Provide the (x, y) coordinate of the cell's center where the given text is located.  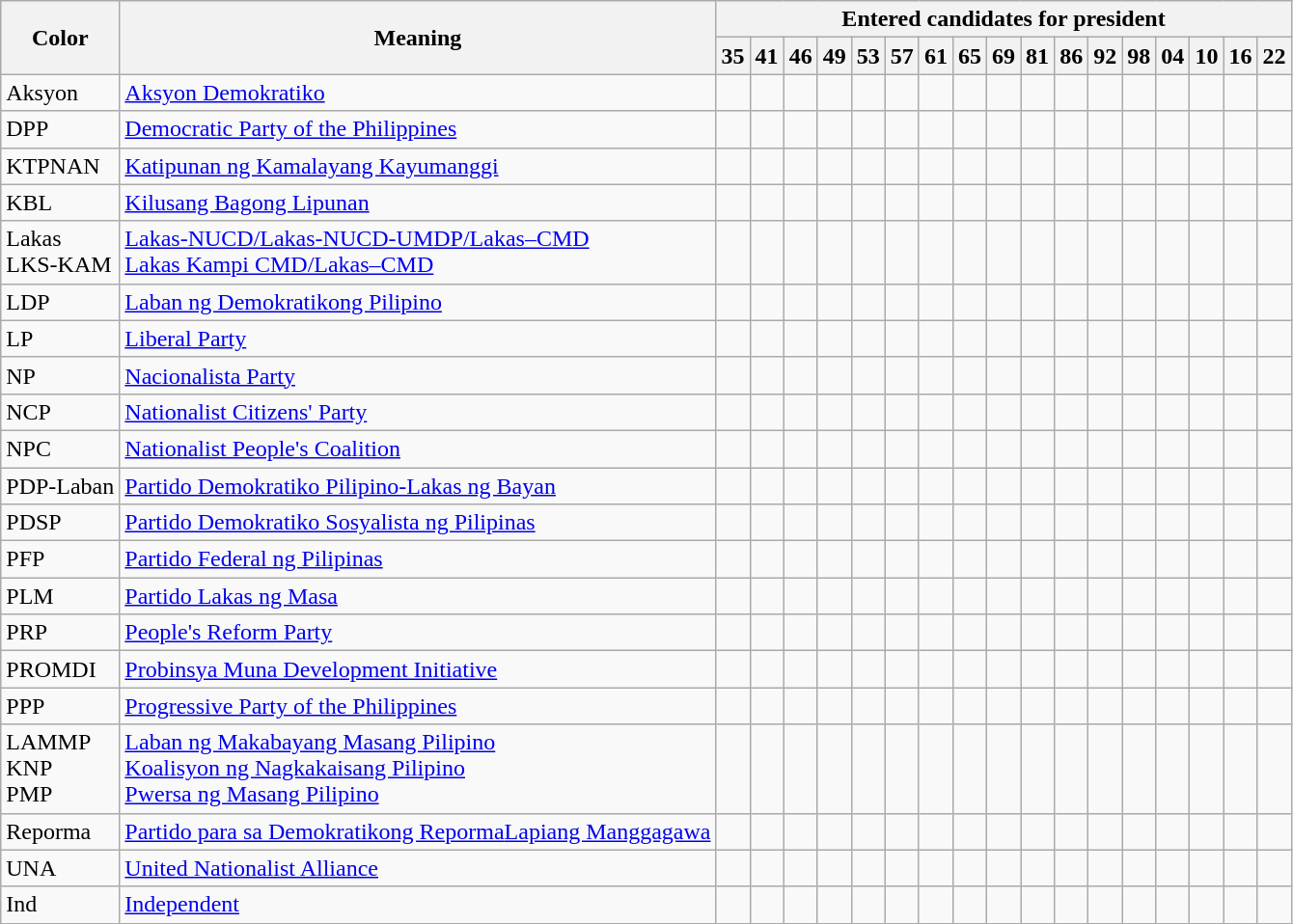
KTPNAN (60, 166)
Ind (60, 905)
Partido para sa Demokratikong RepormaLapiang Manggagawa (418, 831)
DPP (60, 129)
57 (901, 56)
Aksyon (60, 93)
22 (1274, 56)
NCP (60, 412)
98 (1139, 56)
Partido Lakas ng Masa (418, 596)
Nacionalista Party (418, 375)
PRP (60, 633)
NPC (60, 448)
PDP-Laban (60, 485)
Liberal Party (418, 339)
Partido Federal ng Pilipinas (418, 559)
PROMDI (60, 669)
49 (834, 56)
81 (1038, 56)
Progressive Party of the Philippines (418, 706)
LAMMPKNPPMP (60, 769)
16 (1241, 56)
Nationalist Citizens' Party (418, 412)
Independent (418, 905)
Laban ng Demokratikong Pilipino (418, 302)
Color (60, 38)
35 (733, 56)
Meaning (418, 38)
PDSP (60, 523)
Lakas-NUCD/Lakas-NUCD-UMDP/Lakas–CMDLakas Kampi CMD/Lakas–CMD (418, 253)
Katipunan ng Kamalayang Kayumanggi (418, 166)
04 (1173, 56)
Partido Demokratiko Sosyalista ng Pilipinas (418, 523)
46 (801, 56)
Entered candidates for president (1004, 19)
Aksyon Demokratiko (418, 93)
People's Reform Party (418, 633)
86 (1071, 56)
PPP (60, 706)
United Nationalist Alliance (418, 868)
92 (1106, 56)
PLM (60, 596)
UNA (60, 868)
Laban ng Makabayang Masang PilipinoKoalisyon ng Nagkakaisang PilipinoPwersa ng Masang Pilipino (418, 769)
Democratic Party of the Philippines (418, 129)
LakasLKS-KAM (60, 253)
53 (868, 56)
LDP (60, 302)
Probinsya Muna Development Initiative (418, 669)
41 (766, 56)
KBL (60, 203)
LP (60, 339)
69 (1004, 56)
Reporma (60, 831)
Kilusang Bagong Lipunan (418, 203)
Nationalist People's Coalition (418, 448)
NP (60, 375)
Partido Demokratiko Pilipino-Lakas ng Bayan (418, 485)
65 (969, 56)
10 (1206, 56)
61 (936, 56)
PFP (60, 559)
